Identify which cell holds the provided text, then report its [x, y] central coordinate. 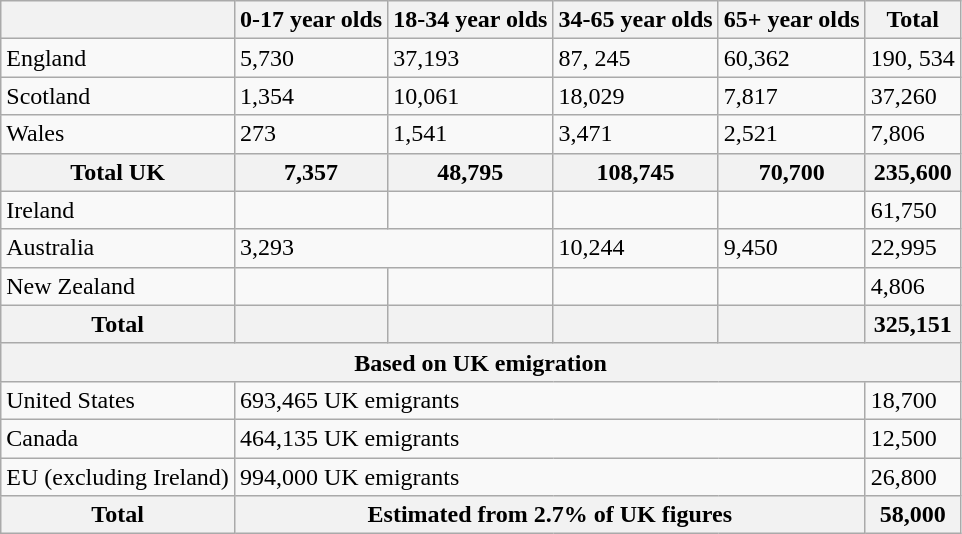
EU (excluding Ireland) [118, 477]
273 [310, 134]
2,521 [792, 134]
37,260 [912, 96]
325,151 [912, 324]
994,000 UK emigrants [550, 477]
108,745 [636, 172]
1,541 [470, 134]
12,500 [912, 438]
Based on UK emigration [481, 362]
34-65 year olds [636, 20]
New Zealand [118, 286]
5,730 [310, 58]
3,471 [636, 134]
United States [118, 400]
58,000 [912, 515]
Australia [118, 248]
10,061 [470, 96]
10,244 [636, 248]
60,362 [792, 58]
61,750 [912, 210]
18-34 year olds [470, 20]
87, 245 [636, 58]
Canada [118, 438]
235,600 [912, 172]
England [118, 58]
65+ year olds [792, 20]
Wales [118, 134]
9,450 [792, 248]
7,357 [310, 172]
464,135 UK emigrants [550, 438]
4,806 [912, 286]
3,293 [394, 248]
48,795 [470, 172]
18,700 [912, 400]
7,806 [912, 134]
Scotland [118, 96]
1,354 [310, 96]
Total UK [118, 172]
190, 534 [912, 58]
18,029 [636, 96]
7,817 [792, 96]
70,700 [792, 172]
26,800 [912, 477]
Ireland [118, 210]
Estimated from 2.7% of UK figures [550, 515]
22,995 [912, 248]
37,193 [470, 58]
0-17 year olds [310, 20]
693,465 UK emigrants [550, 400]
